Detect which cell encompasses the target text, then output its [X, Y] center coordinate. 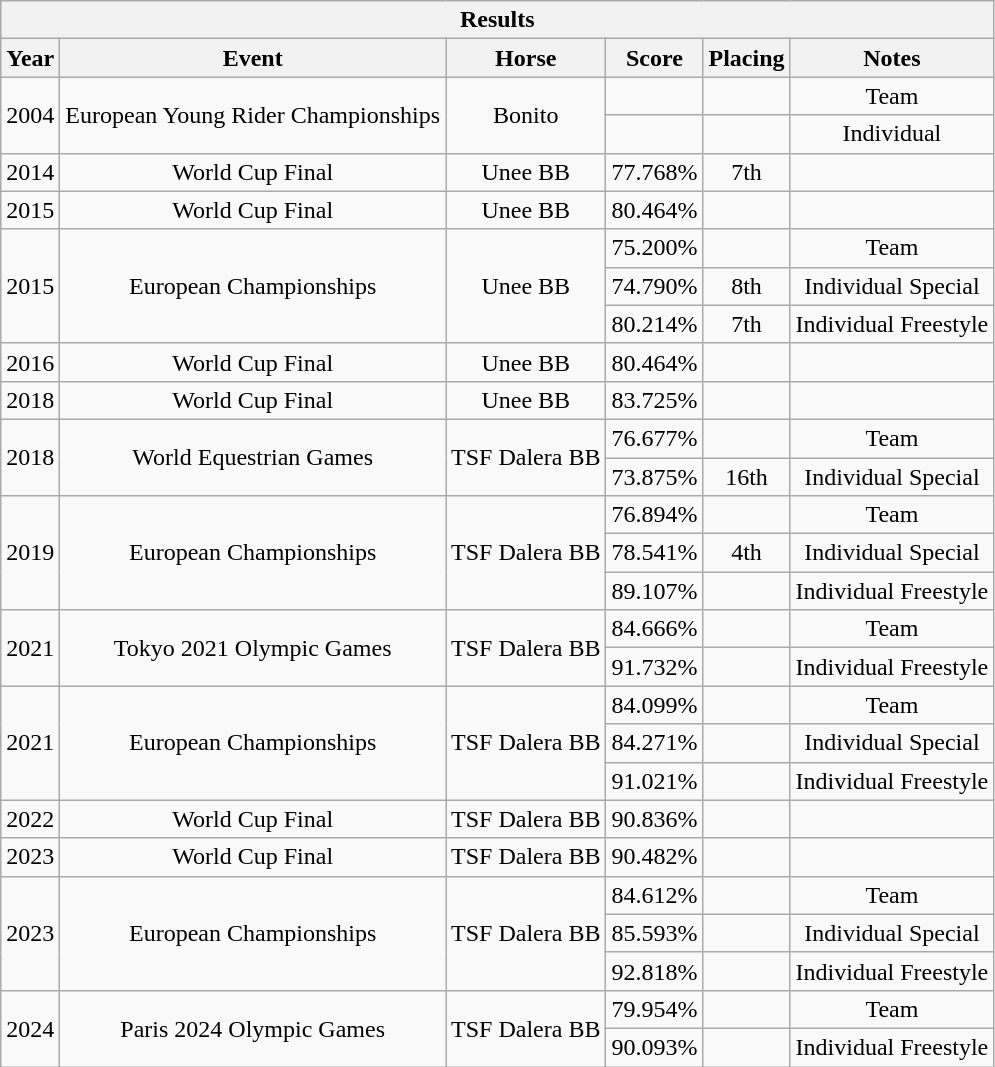
83.725% [654, 400]
2014 [30, 172]
84.271% [654, 743]
16th [746, 477]
Paris 2024 Olympic Games [253, 1028]
4th [746, 553]
90.093% [654, 1047]
8th [746, 286]
84.612% [654, 895]
90.836% [654, 819]
Placing [746, 58]
75.200% [654, 248]
Score [654, 58]
90.482% [654, 857]
Event [253, 58]
74.790% [654, 286]
84.666% [654, 629]
80.214% [654, 324]
2004 [30, 115]
World Equestrian Games [253, 457]
European Young Rider Championships [253, 115]
Results [498, 20]
77.768% [654, 172]
85.593% [654, 933]
76.894% [654, 515]
Individual [892, 134]
2022 [30, 819]
Horse [526, 58]
91.732% [654, 667]
2016 [30, 362]
84.099% [654, 705]
Tokyo 2021 Olympic Games [253, 648]
Notes [892, 58]
78.541% [654, 553]
Bonito [526, 115]
76.677% [654, 438]
Year [30, 58]
89.107% [654, 591]
2019 [30, 553]
2024 [30, 1028]
79.954% [654, 1009]
92.818% [654, 971]
91.021% [654, 781]
73.875% [654, 477]
